Output the [x, y] coordinate of the center of the cell containing the given text.  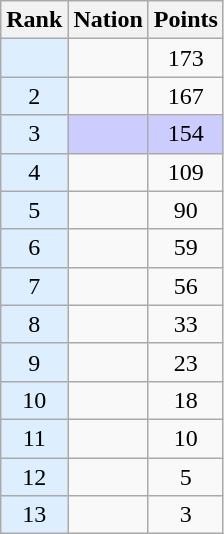
90 [186, 210]
13 [34, 515]
2 [34, 96]
33 [186, 324]
12 [34, 477]
6 [34, 248]
Rank [34, 20]
Nation [108, 20]
23 [186, 362]
8 [34, 324]
9 [34, 362]
4 [34, 172]
Points [186, 20]
56 [186, 286]
154 [186, 134]
167 [186, 96]
18 [186, 400]
109 [186, 172]
11 [34, 438]
7 [34, 286]
173 [186, 58]
59 [186, 248]
